Output the (X, Y) coordinate of the center of the cell containing the given text.  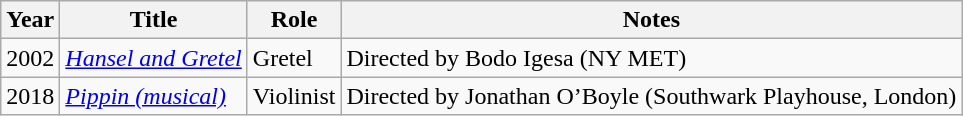
Hansel and Gretel (154, 58)
Violinist (294, 96)
Directed by Jonathan O’Boyle (Southwark Playhouse, London) (652, 96)
Directed by Bodo Igesa (NY MET) (652, 58)
Role (294, 20)
2002 (30, 58)
2018 (30, 96)
Pippin (musical) (154, 96)
Gretel (294, 58)
Notes (652, 20)
Title (154, 20)
Year (30, 20)
